Provide the [x, y] coordinate of the cell's center where the given text is located.  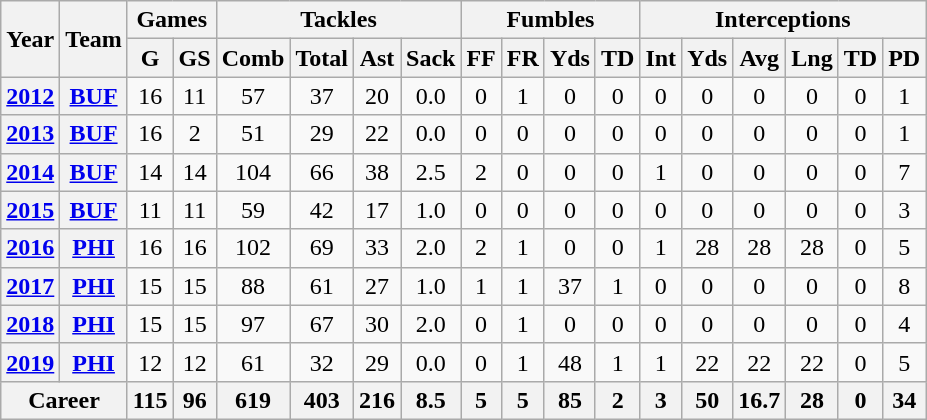
2019 [30, 362]
Lng [812, 58]
Games [172, 20]
69 [322, 248]
619 [253, 400]
8 [904, 286]
2016 [30, 248]
FR [522, 58]
2014 [30, 172]
2.5 [430, 172]
Sack [430, 58]
20 [376, 96]
2015 [30, 210]
42 [322, 210]
97 [253, 324]
Fumbles [550, 20]
88 [253, 286]
59 [253, 210]
Comb [253, 58]
115 [150, 400]
216 [376, 400]
51 [253, 134]
Avg [760, 58]
30 [376, 324]
38 [376, 172]
G [150, 58]
FF [481, 58]
32 [322, 362]
96 [194, 400]
Year [30, 39]
Team [94, 39]
48 [570, 362]
Ast [376, 58]
102 [253, 248]
27 [376, 286]
2017 [30, 286]
50 [708, 400]
104 [253, 172]
2013 [30, 134]
85 [570, 400]
16.7 [760, 400]
2012 [30, 96]
Int [661, 58]
17 [376, 210]
PD [904, 58]
Total [322, 58]
2018 [30, 324]
57 [253, 96]
34 [904, 400]
4 [904, 324]
GS [194, 58]
Interceptions [783, 20]
8.5 [430, 400]
Career [64, 400]
66 [322, 172]
Tackles [338, 20]
33 [376, 248]
403 [322, 400]
67 [322, 324]
7 [904, 172]
